Detect which cell encompasses the target text, then output its (x, y) center coordinate. 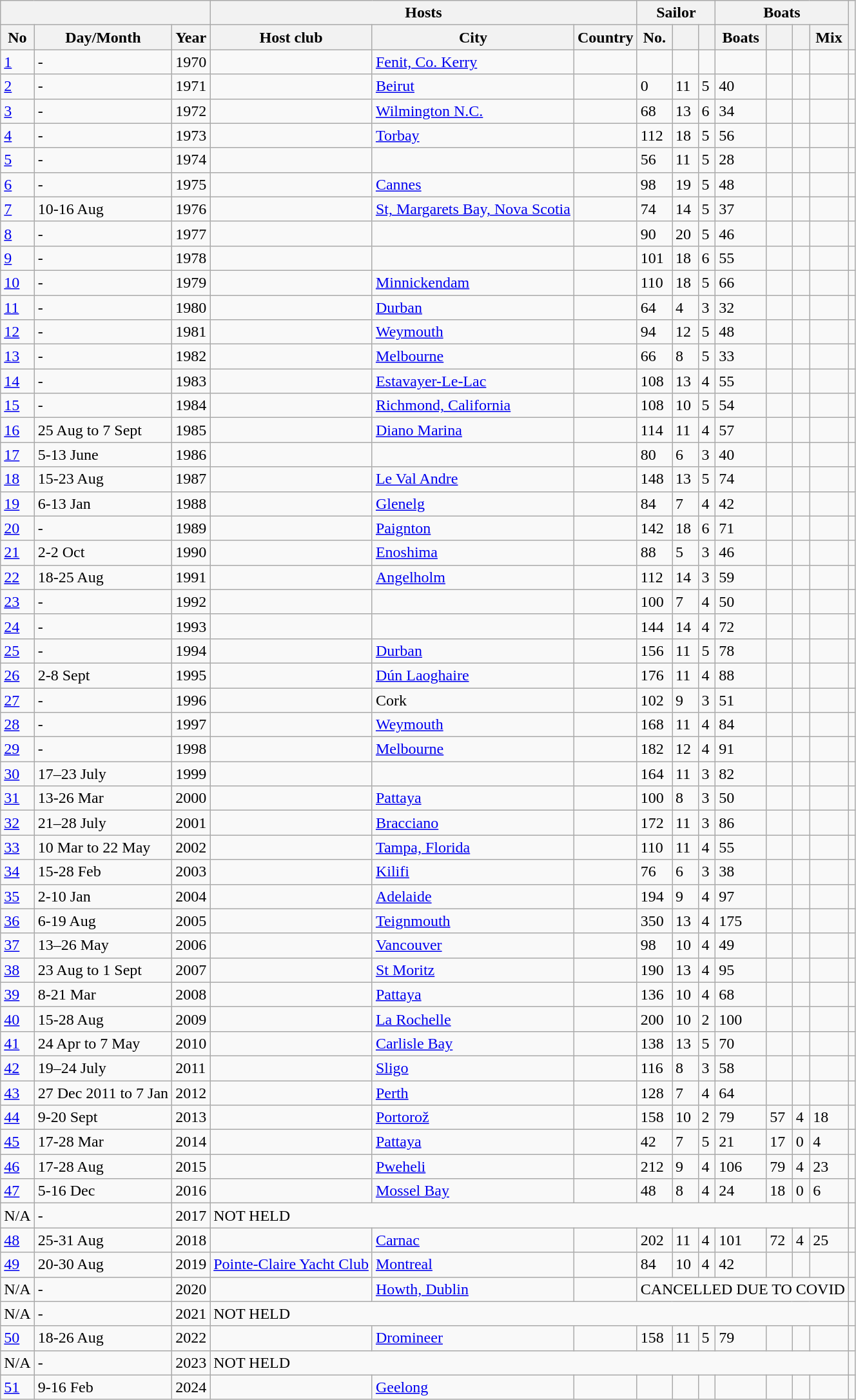
94 (654, 332)
Host club (291, 37)
1984 (191, 406)
Bracciano (473, 823)
Adelaide (473, 896)
24 Apr to 7 May (103, 1043)
95 (741, 970)
25-31 Aug (103, 1240)
1980 (191, 308)
212 (654, 1167)
Angelholm (473, 577)
Hosts (423, 13)
22 (17, 577)
70 (741, 1043)
200 (654, 1019)
1977 (191, 233)
156 (654, 651)
27 Dec 2011 to 7 Jan (103, 1093)
2011 (191, 1068)
18-25 Aug (103, 577)
2009 (191, 1019)
1989 (191, 528)
2016 (191, 1191)
Cannes (473, 184)
148 (654, 479)
194 (654, 896)
1979 (191, 282)
43 (17, 1093)
6-13 Jan (103, 504)
176 (654, 675)
Day/Month (103, 37)
144 (654, 626)
Carlisle Bay (473, 1043)
Portorož (473, 1118)
9-20 Sept (103, 1118)
10-16 Aug (103, 209)
2014 (191, 1142)
15 (17, 406)
2-8 Sept (103, 675)
90 (654, 233)
2012 (191, 1093)
Kilifi (473, 872)
190 (654, 970)
116 (654, 1068)
17-28 Mar (103, 1142)
6-19 Aug (103, 921)
2013 (191, 1118)
9-16 Feb (103, 1387)
47 (17, 1191)
Teignmouth (473, 921)
2018 (191, 1240)
2008 (191, 994)
Pointe-Claire Yacht Club (291, 1265)
41 (17, 1043)
Montreal (473, 1265)
2001 (191, 823)
58 (741, 1068)
Geelong (473, 1387)
15-23 Aug (103, 479)
1983 (191, 381)
No. (654, 37)
71 (741, 528)
136 (654, 994)
175 (741, 921)
17-28 Aug (103, 1167)
1992 (191, 602)
142 (654, 528)
202 (654, 1240)
Glenelg (473, 504)
29 (17, 749)
2022 (191, 1338)
25 Aug to 7 Sept (103, 430)
39 (17, 994)
30 (17, 774)
Pweheli (473, 1167)
2017 (191, 1216)
Dromineer (473, 1338)
Diano Marina (473, 430)
La Rochelle (473, 1019)
Country (605, 37)
138 (654, 1043)
Le Val Andre (473, 479)
Fenit, Co. Kerry (473, 62)
5-16 Dec (103, 1191)
1997 (191, 725)
2024 (191, 1387)
1999 (191, 774)
2010 (191, 1043)
2021 (191, 1314)
Howth, Dublin (473, 1289)
1971 (191, 86)
1985 (191, 430)
31 (17, 798)
Tampa, Florida (473, 847)
21–28 July (103, 823)
1993 (191, 626)
1981 (191, 332)
76 (654, 872)
182 (654, 749)
1972 (191, 111)
91 (741, 749)
36 (17, 921)
2007 (191, 970)
19–24 July (103, 1068)
2023 (191, 1363)
No (17, 37)
St, Margarets Bay, Nova Scotia (473, 209)
2006 (191, 945)
2004 (191, 896)
44 (17, 1118)
1970 (191, 62)
1994 (191, 651)
1996 (191, 700)
15-28 Aug (103, 1019)
16 (17, 430)
2-10 Jan (103, 896)
78 (741, 651)
26 (17, 675)
10 Mar to 22 May (103, 847)
Perth (473, 1093)
172 (654, 823)
2-2 Oct (103, 553)
Mossel Bay (473, 1191)
1991 (191, 577)
1 (17, 62)
2020 (191, 1289)
1987 (191, 479)
Torbay (473, 135)
102 (654, 700)
1976 (191, 209)
97 (741, 896)
128 (654, 1093)
54 (741, 406)
1975 (191, 184)
1988 (191, 504)
Paignton (473, 528)
2015 (191, 1167)
35 (17, 896)
2002 (191, 847)
2019 (191, 1265)
1995 (191, 675)
13-26 Mar (103, 798)
1990 (191, 553)
Year (191, 37)
Mix (829, 37)
1973 (191, 135)
13–26 May (103, 945)
Enoshima (473, 553)
86 (741, 823)
168 (654, 725)
Beirut (473, 86)
Wilmington N.C. (473, 111)
City (473, 37)
CANCELLED DUE TO COVID (743, 1289)
17–23 July (103, 774)
5-13 June (103, 455)
Carnac (473, 1240)
8-21 Mar (103, 994)
20-30 Aug (103, 1265)
23 Aug to 1 Sept (103, 970)
15-28 Feb (103, 872)
Sailor (676, 13)
1998 (191, 749)
Sligo (473, 1068)
45 (17, 1142)
2000 (191, 798)
1982 (191, 357)
Richmond, California (473, 406)
Vancouver (473, 945)
106 (741, 1167)
2003 (191, 872)
2005 (191, 921)
27 (17, 700)
St Moritz (473, 970)
Cork (473, 700)
59 (741, 577)
Estavayer-Le-Lac (473, 381)
1974 (191, 160)
1986 (191, 455)
164 (654, 774)
Minnickendam (473, 282)
18-26 Aug (103, 1338)
1978 (191, 258)
350 (654, 921)
80 (654, 455)
114 (654, 430)
82 (741, 774)
Dún Laoghaire (473, 675)
